Return [X, Y] of the center of cell containing provided text 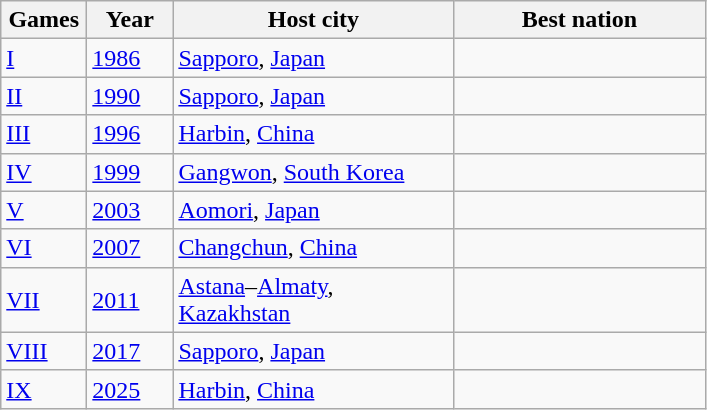
III [44, 134]
2011 [130, 300]
VI [44, 248]
Changchun, China [314, 248]
Host city [314, 20]
I [44, 58]
VIII [44, 351]
2025 [130, 389]
2017 [130, 351]
V [44, 210]
Year [130, 20]
2003 [130, 210]
1986 [130, 58]
Gangwon, South Korea [314, 172]
IV [44, 172]
Games [44, 20]
1999 [130, 172]
IX [44, 389]
Astana–Almaty, Kazakhstan [314, 300]
Best nation [580, 20]
1996 [130, 134]
1990 [130, 96]
2007 [130, 248]
Aomori, Japan [314, 210]
II [44, 96]
VII [44, 300]
